Detect which cell encompasses the target text, then output its [x, y] center coordinate. 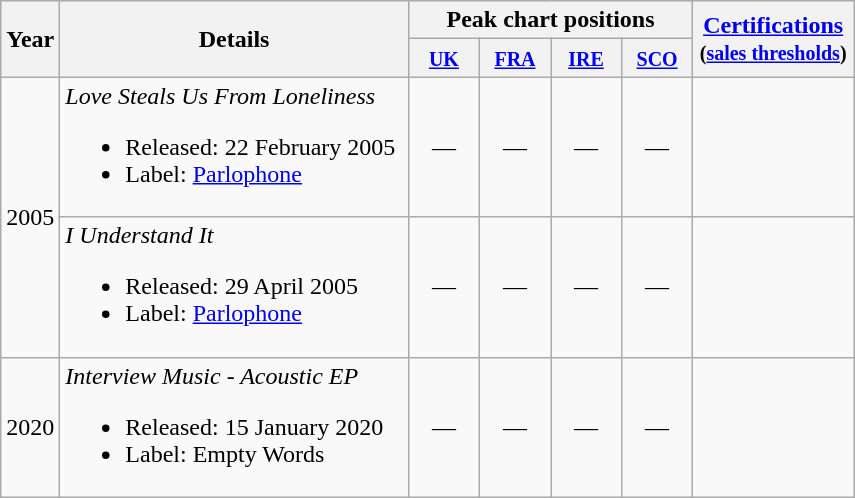
Interview Music - Acoustic EPReleased: 15 January 2020Label: Empty Words [234, 427]
Peak chart positions [550, 20]
Love Steals Us From LonelinessReleased: 22 February 2005Label: Parlophone [234, 147]
UK [444, 58]
IRE [586, 58]
FRA [514, 58]
I Understand ItReleased: 29 April 2005Label: Parlophone [234, 287]
Details [234, 39]
SCO [658, 58]
Year [30, 39]
2020 [30, 427]
2005 [30, 217]
Certifications(sales thresholds) [774, 39]
